Return (X, Y) of the center of cell containing provided text 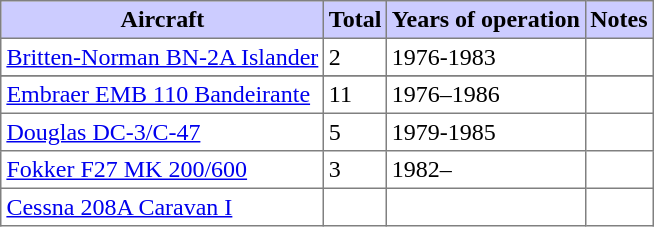
1982– (486, 170)
1979-1985 (486, 132)
1976-1983 (486, 57)
2 (356, 57)
1976–1986 (486, 95)
Years of operation (486, 20)
11 (356, 95)
Fokker F27 MK 200/600 (162, 170)
Embraer EMB 110 Bandeirante (162, 95)
Aircraft (162, 20)
Douglas DC-3/C-47 (162, 132)
Cessna 208A Caravan I (162, 207)
Britten-Norman BN-2A Islander (162, 57)
Notes (619, 20)
3 (356, 170)
5 (356, 132)
Total (356, 20)
